Search for the cell housing the specified text and yield its (X, Y) center coordinate. 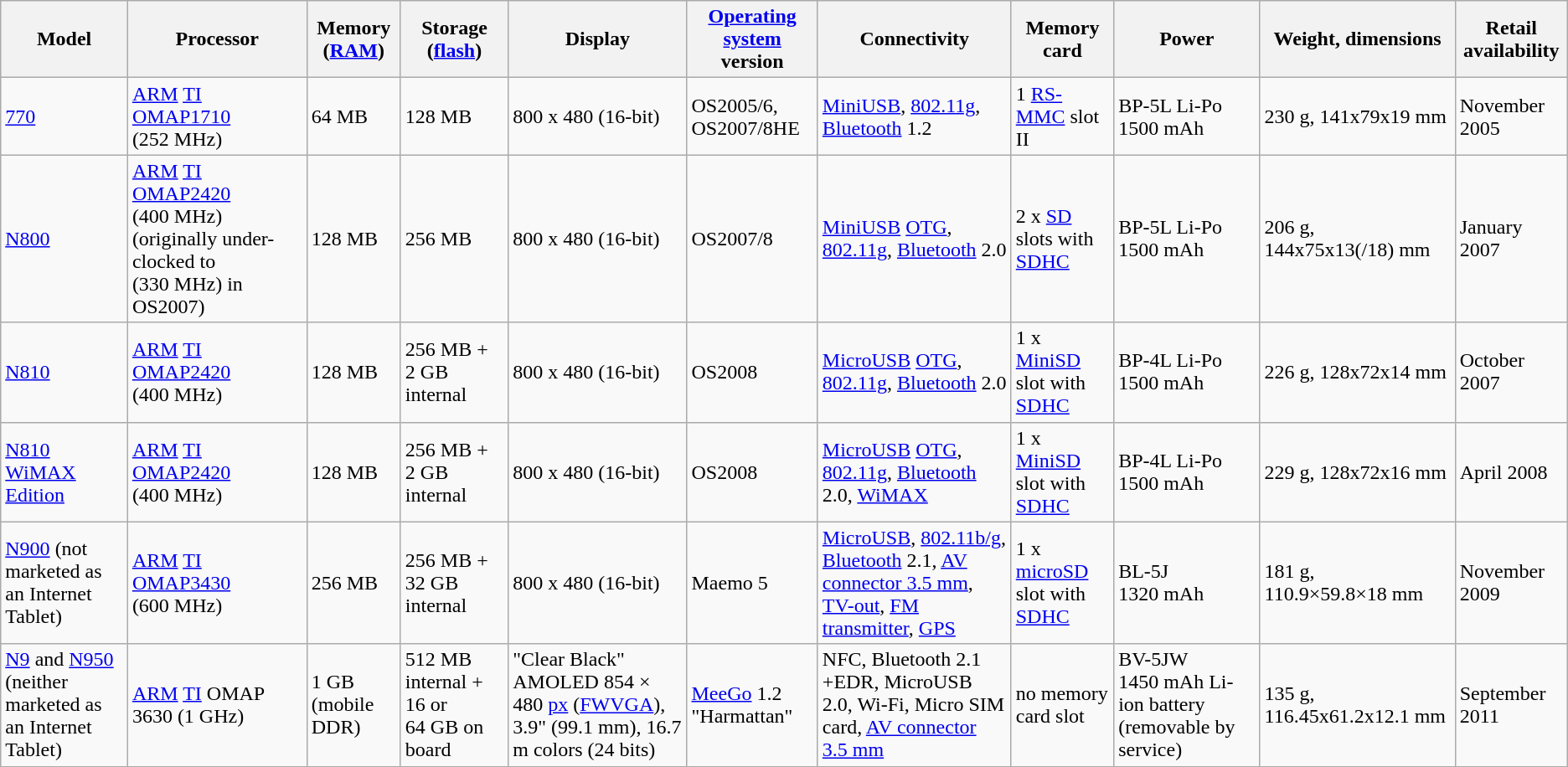
226 g, 128x72x14 mm (1357, 372)
2 x SD slots with SDHC (1062, 239)
64 MB (353, 116)
229 g, 128x72x16 mm (1357, 472)
September 2011 (1511, 705)
Processor (217, 39)
N9 and N950 (neither marketed as an Internet Tablet) (64, 705)
181 g, 110.9×59.8×18 mm (1357, 583)
January 2007 (1511, 239)
Connectivity (915, 39)
Operating system version (752, 39)
1 RS-MMC slot II (1062, 116)
Maemo 5 (752, 583)
Memory card (1062, 39)
1 GB (mobile DDR) (353, 705)
ARM TI OMAP2420 (400 MHz) (originally under-clocked to (330 MHz) in OS2007) (217, 239)
N900 (not marketed as an Internet Tablet) (64, 583)
October 2007 (1511, 372)
206 g, 144x75x13(/18) mm (1357, 239)
April 2008 (1511, 472)
135 g, 116.45x61.2x12.1 mm (1357, 705)
MicroUSB, 802.11b/g, Bluetooth 2.1, AV connector 3.5 mm, TV-out, FM transmitter, GPS (915, 583)
512 MB internal + 16 or 64 GB on board (454, 705)
November 2009 (1511, 583)
no memory card slot (1062, 705)
Model (64, 39)
MiniUSB OTG, 802.11g, Bluetooth 2.0 (915, 239)
ARM TI OMAP1710 (252 MHz) (217, 116)
MicroUSB OTG, 802.11g, Bluetooth 2.0 (915, 372)
MeeGo 1.2 "Harmattan" (752, 705)
Memory (RAM) (353, 39)
MicroUSB OTG, 802.11g, Bluetooth 2.0, WiMAX (915, 472)
770 (64, 116)
"Clear Black" AMOLED 854 × 480 px (FWVGA), 3.9" (99.1 mm), 16.7 m colors (24 bits) (598, 705)
Retail availability (1511, 39)
OS2007/8 (752, 239)
1 x microSD slot with SDHC (1062, 583)
Power (1187, 39)
OS2005/6, OS2007/8HE (752, 116)
ARM TI OMAP3430 (600 MHz) (217, 583)
BL-5J 1320 mAh (1187, 583)
ARM TI OMAP 3630 (1 GHz) (217, 705)
N810 (64, 372)
Weight, dimensions (1357, 39)
230 g, 141x79x19 mm (1357, 116)
BV-5JW 1450 mAh Li-ion battery (removable by service) (1187, 705)
NFC, Bluetooth 2.1 +EDR, MicroUSB 2.0, Wi-Fi, Micro SIM card, AV connector 3.5 mm (915, 705)
N800 (64, 239)
N810 WiMAX Edition (64, 472)
Storage (flash) (454, 39)
256 MB + 32 GB internal (454, 583)
Display (598, 39)
November 2005 (1511, 116)
MiniUSB, 802.11g, Bluetooth 1.2 (915, 116)
